Locate the cell with the specified text and output its [x, y] center coordinate. 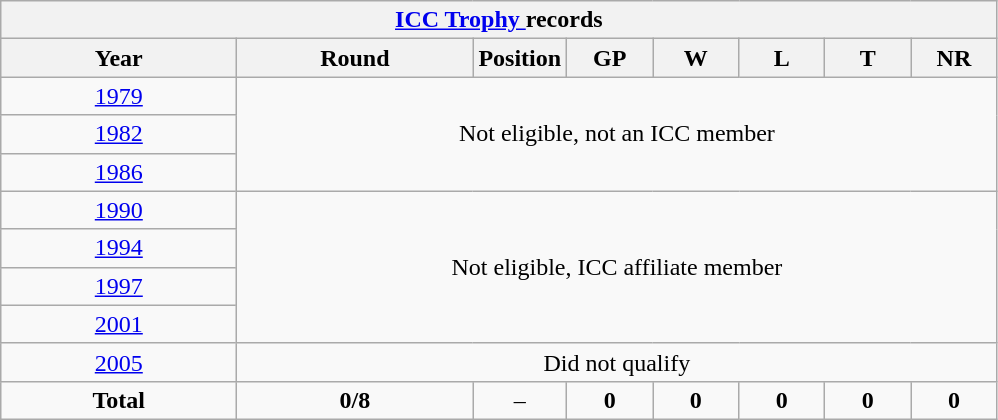
1997 [119, 286]
2005 [119, 362]
GP [610, 58]
NR [954, 58]
Position [520, 58]
1990 [119, 210]
Did not qualify [617, 362]
– [520, 400]
Round [355, 58]
T [868, 58]
1986 [119, 172]
Not eligible, not an ICC member [617, 134]
1994 [119, 248]
1979 [119, 96]
ICC Trophy records [499, 20]
W [696, 58]
L [782, 58]
Year [119, 58]
Total [119, 400]
1982 [119, 134]
2001 [119, 324]
Not eligible, ICC affiliate member [617, 267]
0/8 [355, 400]
